Find where the given text appears and provide that cell's center as [x, y] coordinate. 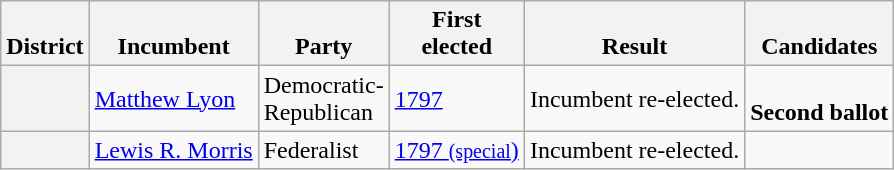
Incumbent [174, 34]
Firstelected [456, 34]
Matthew Lyon [174, 98]
Candidates [820, 34]
Result [634, 34]
Party [324, 34]
District [45, 34]
Federalist [324, 150]
1797 (special) [456, 150]
1797 [456, 98]
Lewis R. Morris [174, 150]
Democratic-Republican [324, 98]
Second ballot [820, 98]
